From the cell containing the given text, extract its center point as [X, Y] coordinate. 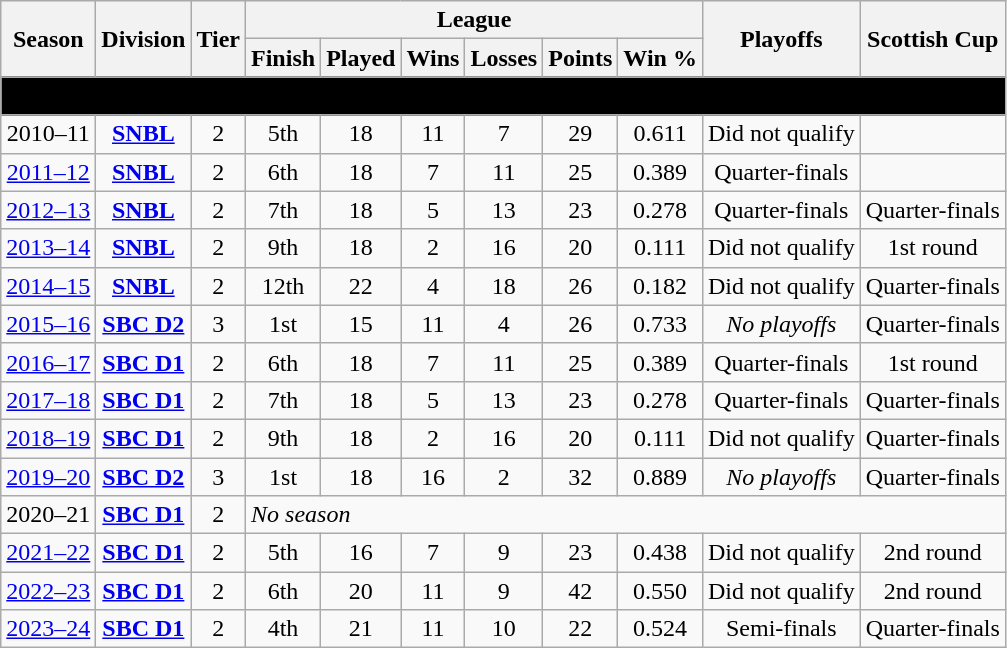
2012–13 [48, 210]
29 [580, 134]
Points [580, 58]
2011–12 [48, 172]
2021–22 [48, 553]
2015–16 [48, 324]
Played [361, 58]
Scottish Cup [932, 39]
10 [504, 629]
Stirling Knights [504, 96]
0.889 [660, 477]
2022–23 [48, 591]
2016–17 [48, 362]
Season [48, 39]
2010–11 [48, 134]
Losses [504, 58]
2018–19 [48, 438]
Win % [660, 58]
2023–24 [48, 629]
Finish [284, 58]
2014–15 [48, 286]
Division [144, 39]
0.611 [660, 134]
0.524 [660, 629]
12th [284, 286]
Playoffs [781, 39]
32 [580, 477]
Wins [433, 58]
2017–18 [48, 400]
21 [361, 629]
Semi-finals [781, 629]
4th [284, 629]
2019–20 [48, 477]
42 [580, 591]
0.733 [660, 324]
0.182 [660, 286]
15 [361, 324]
0.438 [660, 553]
2020–21 [48, 515]
0.550 [660, 591]
No season [626, 515]
2013–14 [48, 248]
League [474, 20]
Tier [218, 39]
